Scan for the cell matching the given text and deliver its (x, y) coordinate at center. 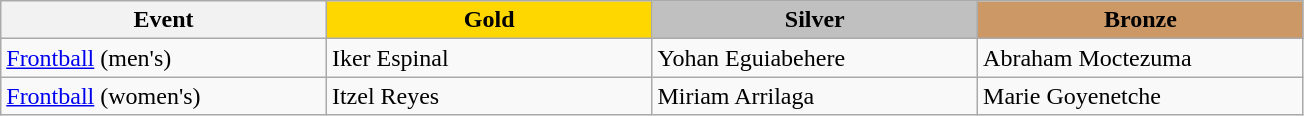
Frontball (men's) (164, 58)
Silver (815, 20)
Gold (489, 20)
Abraham Moctezuma (1141, 58)
Yohan Eguiabehere (815, 58)
Iker Espinal (489, 58)
Event (164, 20)
Frontball (women's) (164, 96)
Miriam Arrilaga (815, 96)
Bronze (1141, 20)
Itzel Reyes (489, 96)
Marie Goyenetche (1141, 96)
